Pinpoint the cell where the given text exists, returning its (X, Y) midpoint coordinate. 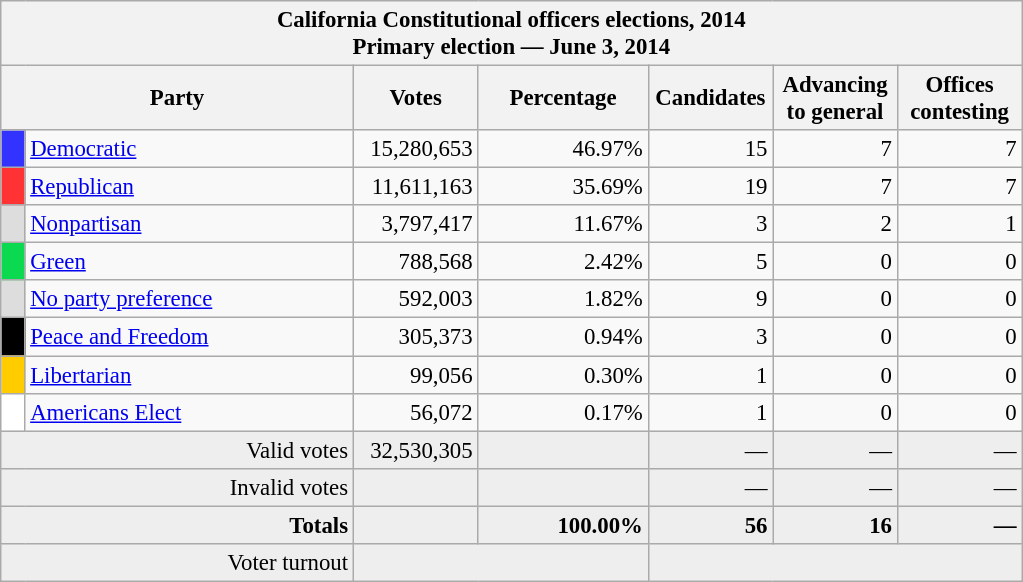
32,530,305 (416, 450)
Candidates (710, 98)
Peace and Freedom (189, 337)
19 (710, 187)
2.42% (563, 262)
56 (710, 525)
592,003 (416, 299)
Votes (416, 98)
Libertarian (189, 375)
3,797,417 (416, 224)
11.67% (563, 224)
305,373 (416, 337)
15,280,653 (416, 149)
0.17% (563, 412)
Valid votes (178, 450)
Totals (178, 525)
No party preference (189, 299)
1.82% (563, 299)
56,072 (416, 412)
2 (836, 224)
35.69% (563, 187)
99,056 (416, 375)
16 (836, 525)
9 (710, 299)
46.97% (563, 149)
Party (178, 98)
100.00% (563, 525)
Democratic (189, 149)
Americans Elect (189, 412)
California Constitutional officers elections, 2014Primary election — June 3, 2014 (512, 34)
Offices contesting (960, 98)
0.30% (563, 375)
Nonpartisan (189, 224)
Percentage (563, 98)
Voter turnout (178, 563)
11,611,163 (416, 187)
15 (710, 149)
Green (189, 262)
5 (710, 262)
0.94% (563, 337)
Advancing to general (836, 98)
Republican (189, 187)
788,568 (416, 262)
Invalid votes (178, 487)
